Search for the cell housing the specified text and yield its [x, y] center coordinate. 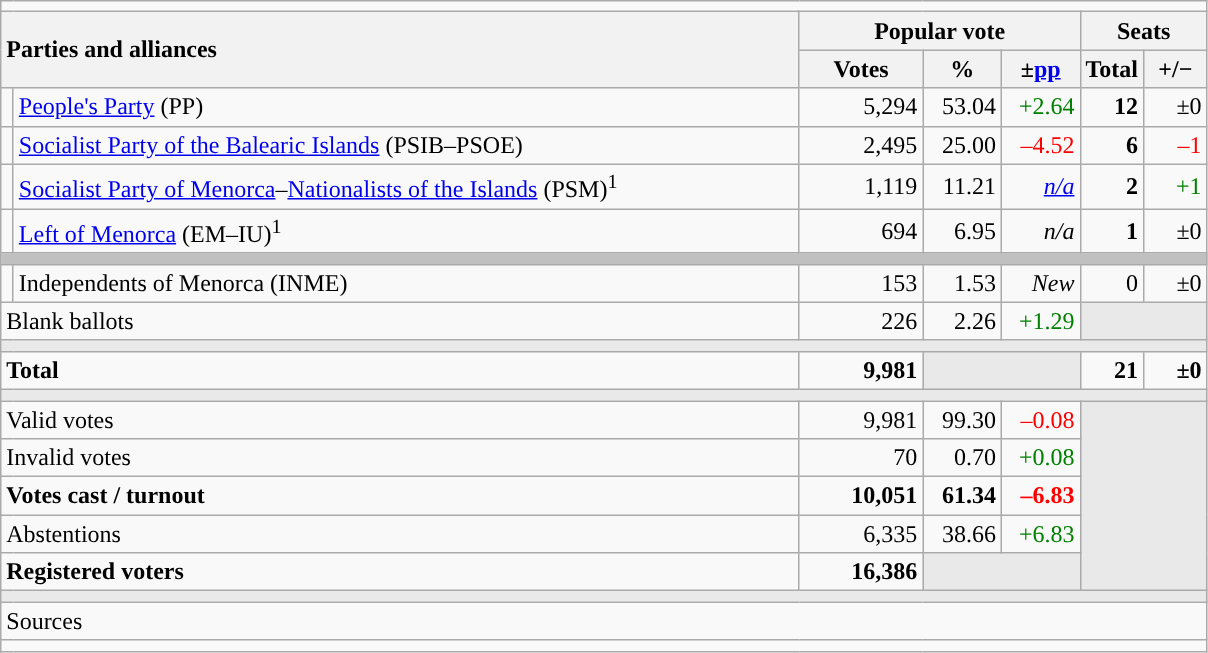
10,051 [861, 496]
+6.83 [1040, 534]
% [962, 69]
Sources [604, 621]
6,335 [861, 534]
0 [1112, 283]
People's Party (PP) [406, 107]
New [1040, 283]
21 [1112, 370]
16,386 [861, 572]
1 [1112, 232]
12 [1112, 107]
–1 [1176, 145]
Seats [1144, 31]
–4.52 [1040, 145]
Parties and alliances [400, 50]
226 [861, 321]
Popular vote [940, 31]
Independents of Menorca (INME) [406, 283]
11.21 [962, 186]
Left of Menorca (EM–IU)1 [406, 232]
+/− [1176, 69]
–0.08 [1040, 420]
53.04 [962, 107]
70 [861, 458]
6 [1112, 145]
±pp [1040, 69]
Invalid votes [400, 458]
1.53 [962, 283]
5,294 [861, 107]
153 [861, 283]
38.66 [962, 534]
61.34 [962, 496]
+1.29 [1040, 321]
6.95 [962, 232]
Votes [861, 69]
–6.83 [1040, 496]
2.26 [962, 321]
99.30 [962, 420]
Abstentions [400, 534]
Valid votes [400, 420]
694 [861, 232]
+2.64 [1040, 107]
Socialist Party of the Balearic Islands (PSIB–PSOE) [406, 145]
2 [1112, 186]
25.00 [962, 145]
Registered voters [400, 572]
1,119 [861, 186]
Votes cast / turnout [400, 496]
+0.08 [1040, 458]
Socialist Party of Menorca–Nationalists of the Islands (PSM)1 [406, 186]
Blank ballots [400, 321]
+1 [1176, 186]
0.70 [962, 458]
2,495 [861, 145]
